Identify which cell holds the provided text, then report its (x, y) central coordinate. 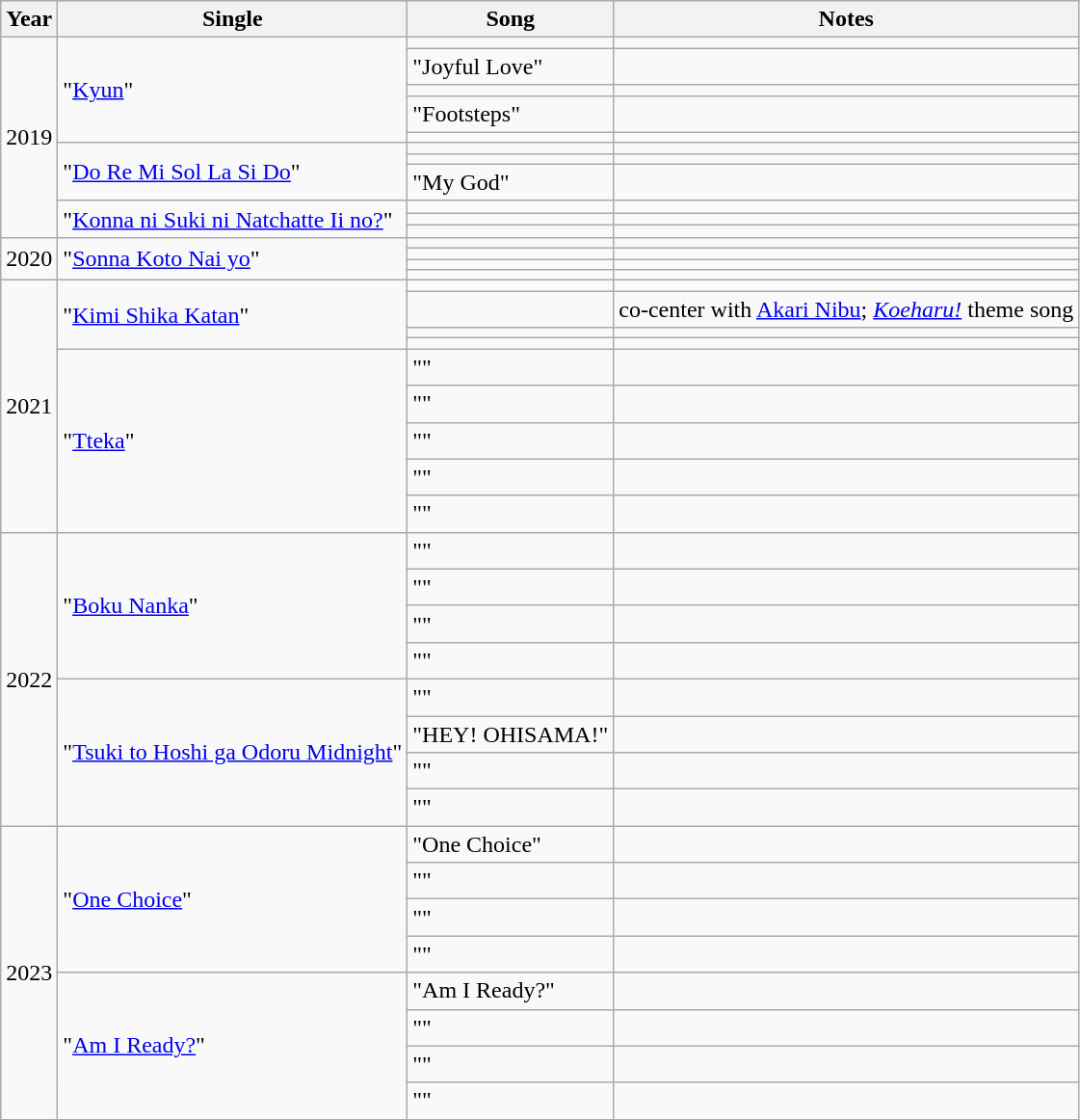
2023 (29, 973)
Notes (846, 19)
Song (511, 19)
"Konna ni Suki ni Natchatte Ii no?" (233, 219)
"Tsuki to Hoshi ga Odoru Midnight" (233, 752)
Year (29, 19)
"My God" (511, 182)
2020 (29, 258)
2022 (29, 679)
Single (233, 19)
"Footsteps" (511, 114)
"Sonna Koto Nai yo" (233, 258)
"HEY! OHISAMA!" (511, 733)
"Joyful Love" (511, 67)
co-center with Akari Nibu; Koeharu! theme song (846, 309)
"Kyun" (233, 91)
2021 (29, 407)
"Do Re Mi Sol La Si Do" (233, 172)
"Tteka" (233, 440)
2019 (29, 138)
"Kimi Shika Katan" (233, 314)
"Boku Nanka" (233, 605)
